Provide the (x, y) coordinate of the cell's center where the given text is located.  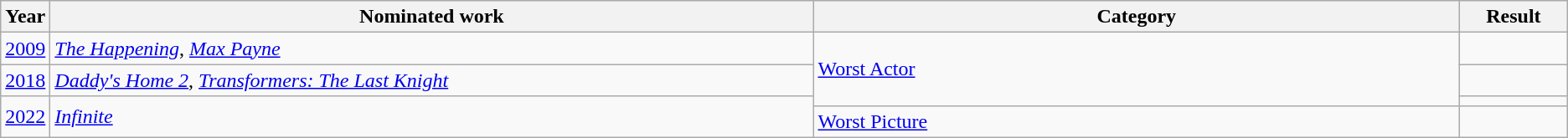
Nominated work (432, 17)
2009 (25, 49)
2018 (25, 80)
2022 (25, 117)
Worst Actor (1137, 69)
Year (25, 17)
Infinite (432, 117)
Worst Picture (1137, 121)
The Happening, Max Payne (432, 49)
Result (1514, 17)
Daddy's Home 2, Transformers: The Last Knight (432, 80)
Category (1137, 17)
